Identify which cell holds the provided text, then report its (x, y) central coordinate. 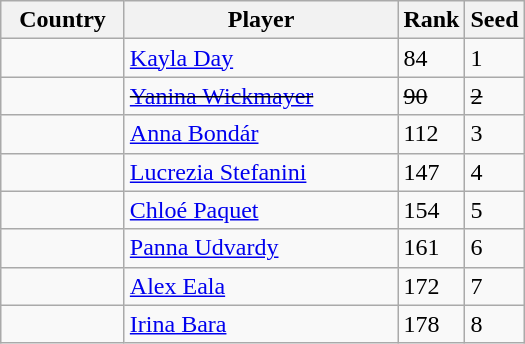
154 (432, 210)
84 (432, 58)
Country (63, 20)
Anna Bondár (261, 134)
Alex Eala (261, 286)
Player (261, 20)
172 (432, 286)
6 (494, 248)
4 (494, 172)
2 (494, 96)
Seed (494, 20)
178 (432, 324)
7 (494, 286)
Chloé Paquet (261, 210)
Yanina Wickmayer (261, 96)
Kayla Day (261, 58)
90 (432, 96)
3 (494, 134)
112 (432, 134)
1 (494, 58)
Irina Bara (261, 324)
147 (432, 172)
Panna Udvardy (261, 248)
161 (432, 248)
Lucrezia Stefanini (261, 172)
5 (494, 210)
Rank (432, 20)
8 (494, 324)
